Return the (x, y) coordinate for the center point of the cell that contains the specified text.  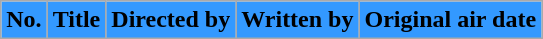
Directed by (171, 20)
Title (76, 20)
No. (24, 20)
Original air date (450, 20)
Written by (298, 20)
